Provide the [X, Y] coordinate of the cell's center where the given text is located.  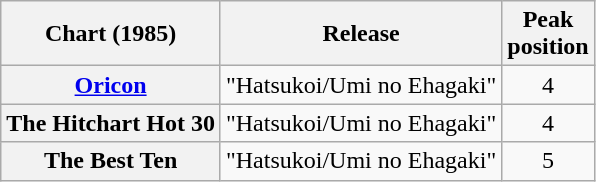
Peakposition [548, 34]
Release [360, 34]
The Best Ten [111, 161]
5 [548, 161]
Oricon [111, 85]
Chart (1985) [111, 34]
The Hitchart Hot 30 [111, 123]
